For the text-containing cell, return its midpoint in [x, y] coordinate format. 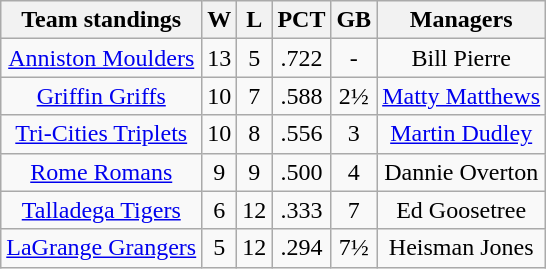
2½ [354, 96]
4 [354, 172]
GB [354, 20]
6 [220, 210]
3 [354, 134]
.588 [302, 96]
Rome Romans [102, 172]
.500 [302, 172]
Heisman Jones [462, 248]
8 [254, 134]
Team standings [102, 20]
.294 [302, 248]
- [354, 58]
Bill Pierre [462, 58]
Matty Matthews [462, 96]
.333 [302, 210]
Martin Dudley [462, 134]
Dannie Overton [462, 172]
Anniston Moulders [102, 58]
Managers [462, 20]
7½ [354, 248]
13 [220, 58]
Talladega Tigers [102, 210]
.722 [302, 58]
L [254, 20]
.556 [302, 134]
Ed Goosetree [462, 210]
PCT [302, 20]
W [220, 20]
Griffin Griffs [102, 96]
LaGrange Grangers [102, 248]
Tri-Cities Triplets [102, 134]
